Identify which cell holds the provided text, then report its (X, Y) central coordinate. 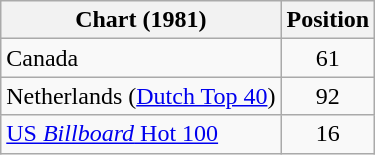
Position (328, 20)
16 (328, 134)
US Billboard Hot 100 (141, 134)
92 (328, 96)
61 (328, 58)
Netherlands (Dutch Top 40) (141, 96)
Chart (1981) (141, 20)
Canada (141, 58)
